Detect which cell encompasses the target text, then output its (x, y) center coordinate. 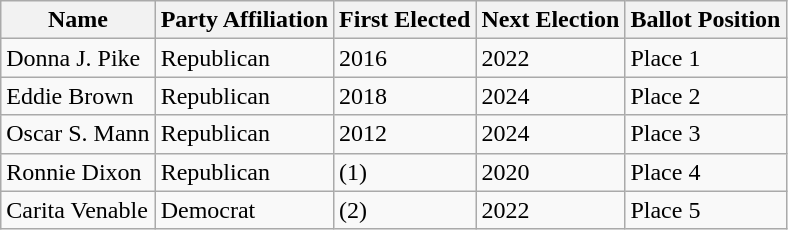
Place 4 (706, 172)
Ronnie Dixon (78, 172)
(1) (405, 172)
Place 2 (706, 96)
Place 5 (706, 210)
2016 (405, 58)
Place 3 (706, 134)
2012 (405, 134)
Oscar S. Mann (78, 134)
(2) (405, 210)
Donna J. Pike (78, 58)
Party Affiliation (244, 20)
Eddie Brown (78, 96)
Carita Venable (78, 210)
First Elected (405, 20)
2018 (405, 96)
2020 (550, 172)
Democrat (244, 210)
Ballot Position (706, 20)
Next Election (550, 20)
Name (78, 20)
Place 1 (706, 58)
